Extract the (x, y) coordinate from the center of the cell holding the provided text.  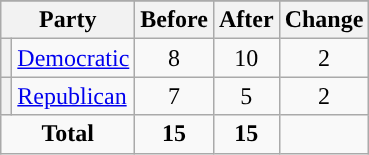
Total (68, 134)
Republican (74, 96)
Party (68, 20)
Before (174, 20)
8 (174, 58)
5 (246, 96)
After (246, 20)
Democratic (74, 58)
Change (324, 20)
7 (174, 96)
10 (246, 58)
